Return [x, y] of the center of cell containing provided text 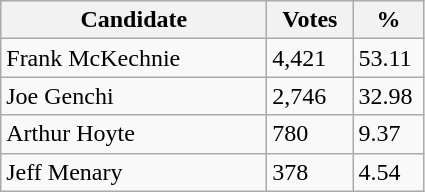
378 [310, 172]
Joe Genchi [134, 96]
780 [310, 134]
32.98 [388, 96]
Frank McKechnie [134, 58]
2,746 [310, 96]
4,421 [310, 58]
Jeff Menary [134, 172]
Candidate [134, 20]
53.11 [388, 58]
4.54 [388, 172]
% [388, 20]
Arthur Hoyte [134, 134]
9.37 [388, 134]
Votes [310, 20]
